Return the [X, Y] coordinate for the center point of the cell that contains the specified text.  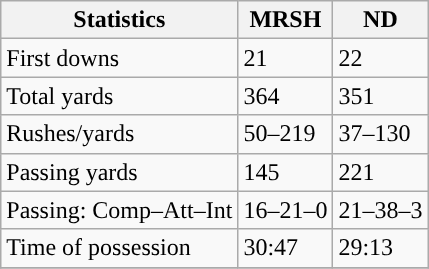
Rushes/yards [120, 134]
Passing yards [120, 172]
Passing: Comp–Att–Int [120, 210]
29:13 [380, 248]
221 [380, 172]
37–130 [380, 134]
Statistics [120, 20]
30:47 [286, 248]
16–21–0 [286, 210]
MRSH [286, 20]
First downs [120, 58]
50–219 [286, 134]
Time of possession [120, 248]
21 [286, 58]
145 [286, 172]
22 [380, 58]
ND [380, 20]
21–38–3 [380, 210]
Total yards [120, 96]
351 [380, 96]
364 [286, 96]
